Determine the [X, Y] coordinate at the center of the cell enclosing the given text.  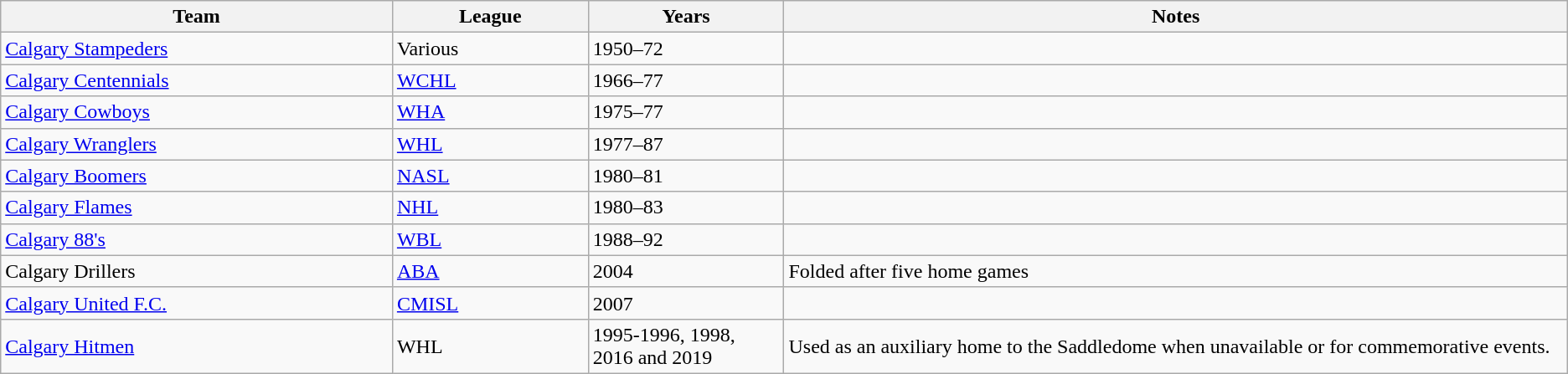
Calgary United F.C. [197, 303]
1980–83 [686, 207]
1988–92 [686, 239]
Notes [1176, 17]
Various [490, 49]
Calgary 88's [197, 239]
WHA [490, 112]
League [490, 17]
Calgary Cowboys [197, 112]
Used as an auxiliary home to the Saddledome when unavailable or for commemorative events. [1176, 346]
ABA [490, 271]
CMISL [490, 303]
Calgary Stampeders [197, 49]
Calgary Boomers [197, 176]
Calgary Flames [197, 207]
Folded after five home games [1176, 271]
1975–77 [686, 112]
Calgary Drillers [197, 271]
1977–87 [686, 144]
1995-1996, 1998, 2016 and 2019 [686, 346]
Years [686, 17]
2007 [686, 303]
1950–72 [686, 49]
WBL [490, 239]
WCHL [490, 80]
2004 [686, 271]
1966–77 [686, 80]
Calgary Hitmen [197, 346]
1980–81 [686, 176]
NHL [490, 207]
NASL [490, 176]
Team [197, 17]
Calgary Wranglers [197, 144]
Calgary Centennials [197, 80]
